Search for the cell housing the specified text and yield its [x, y] center coordinate. 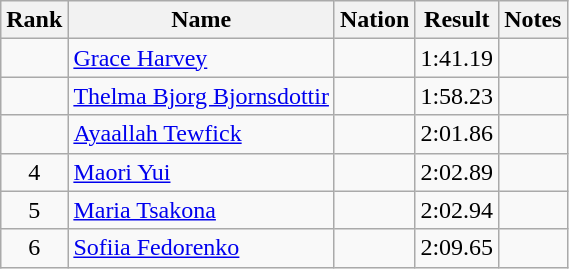
Sofiia Fedorenko [202, 248]
2:01.86 [457, 134]
4 [34, 172]
2:02.94 [457, 210]
5 [34, 210]
Maori Yui [202, 172]
Thelma Bjorg Bjornsdottir [202, 96]
Rank [34, 20]
Notes [533, 20]
Ayaallah Tewfick [202, 134]
Nation [374, 20]
2:09.65 [457, 248]
Name [202, 20]
2:02.89 [457, 172]
1:41.19 [457, 58]
Result [457, 20]
Maria Tsakona [202, 210]
Grace Harvey [202, 58]
1:58.23 [457, 96]
6 [34, 248]
